Search for the cell housing the specified text and yield its (X, Y) center coordinate. 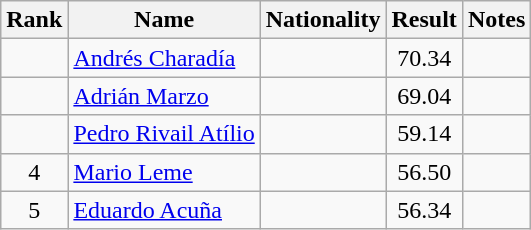
4 (34, 172)
Result (424, 20)
Mario Leme (164, 172)
Eduardo Acuña (164, 210)
70.34 (424, 58)
56.34 (424, 210)
69.04 (424, 96)
Pedro Rivail Atílio (164, 134)
59.14 (424, 134)
Notes (496, 20)
Rank (34, 20)
Andrés Charadía (164, 58)
56.50 (424, 172)
Adrián Marzo (164, 96)
Name (164, 20)
Nationality (323, 20)
5 (34, 210)
